Detect which cell encompasses the target text, then output its (X, Y) center coordinate. 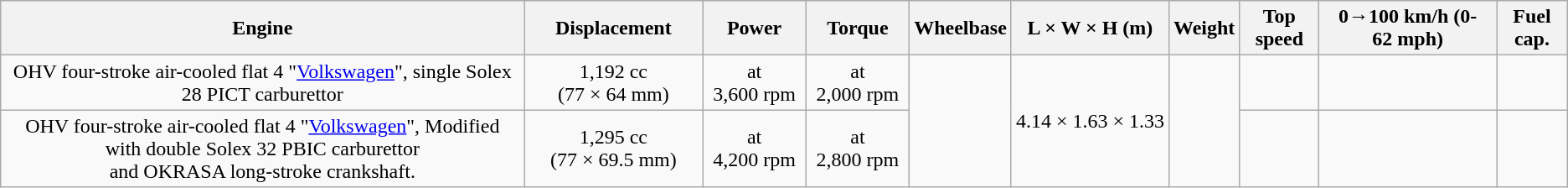
4.14 × 1.63 × 1.33 (1090, 121)
0→100 km/h (0-62 mph) (1408, 29)
Fuel cap. (1533, 29)
OHV four-stroke air-cooled flat 4 "Volkswagen", Modified with double Solex 32 PBIC carburettor and OKRASA long-stroke crankshaft. (263, 149)
Top speed (1280, 29)
1,295 cc (77 × 69.5 mm) (613, 149)
Weight (1204, 29)
at 2,800 rpm (858, 149)
at 2,000 rpm (858, 82)
L × W × H (m) (1090, 29)
Wheelbase (961, 29)
Displacement (613, 29)
Power (754, 29)
at 4,200 rpm (754, 149)
OHV four-stroke air-cooled flat 4 "Volkswagen", single Solex 28 PICT carburettor (263, 82)
1,192 cc (77 × 64 mm) (613, 82)
at 3,600 rpm (754, 82)
Engine (263, 29)
Torque (858, 29)
